From the cell containing the given text, extract its center point as [x, y] coordinate. 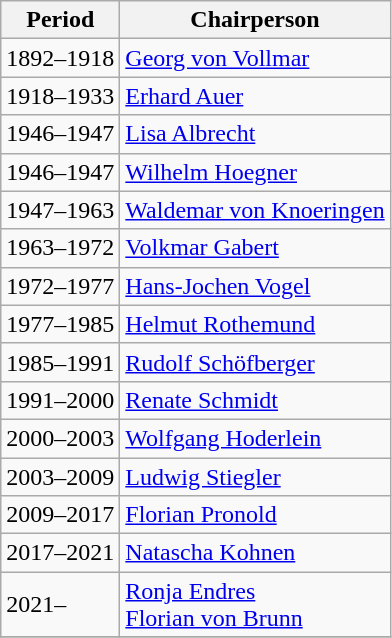
Waldemar von Knoeringen [255, 210]
2017–2021 [60, 553]
1985–1991 [60, 362]
1972–1977 [60, 286]
Natascha Kohnen [255, 553]
Florian Pronold [255, 515]
Lisa Albrecht [255, 134]
Chairperson [255, 20]
Georg von Vollmar [255, 58]
Erhard Auer [255, 96]
1963–1972 [60, 248]
2000–2003 [60, 438]
Wolfgang Hoderlein [255, 438]
Wilhelm Hoegner [255, 172]
Volkmar Gabert [255, 248]
Hans-Jochen Vogel [255, 286]
Rudolf Schöfberger [255, 362]
1892–1918 [60, 58]
1977–1985 [60, 324]
1947–1963 [60, 210]
2003–2009 [60, 477]
2021– [60, 604]
Ronja Endres Florian von Brunn [255, 604]
Period [60, 20]
1991–2000 [60, 400]
Renate Schmidt [255, 400]
Ludwig Stiegler [255, 477]
2009–2017 [60, 515]
1918–1933 [60, 96]
Helmut Rothemund [255, 324]
